From the cell containing the given text, extract its center point as [X, Y] coordinate. 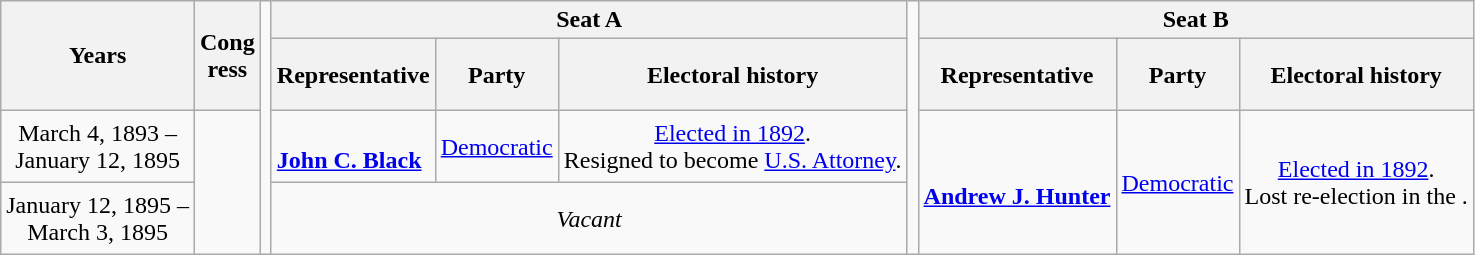
Congress [227, 56]
Elected in 1892.Resigned to become U.S. Attorney. [732, 147]
January 12, 1895 –March 3, 1895 [98, 219]
March 4, 1893 –January 12, 1895 [98, 147]
Seat A [589, 20]
Seat B [1196, 20]
Andrew J. Hunter [1017, 183]
Years [98, 56]
Vacant [589, 219]
John C. Black [353, 147]
Elected in 1892.Lost re-election in the . [1356, 183]
